Provide the [X, Y] coordinate of the cell's center where the given text is located.  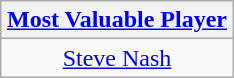
Steve Nash [116, 58]
Most Valuable Player [116, 20]
